Locate the cell with the specified text and output its [X, Y] center coordinate. 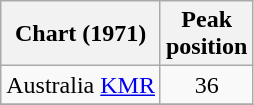
Chart (1971) [81, 34]
Australia KMR [81, 85]
Peakposition [206, 34]
36 [206, 85]
